Find where the given text appears and provide that cell's center as [X, Y] coordinate. 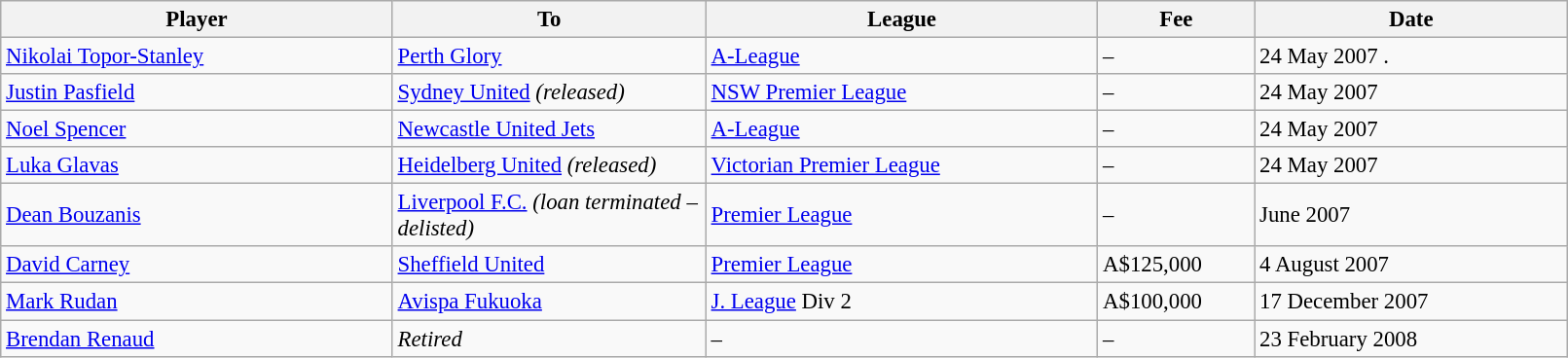
Dean Bouzanis [197, 216]
A$100,000 [1176, 302]
Liverpool F.C. (loan terminated – delisted) [549, 216]
David Carney [197, 266]
Retired [549, 339]
A$125,000 [1176, 266]
Sydney United (released) [549, 92]
Justin Pasfield [197, 92]
J. League Div 2 [901, 302]
Date [1411, 19]
Luka Glavas [197, 165]
Nikolai Topor-Stanley [197, 56]
Noel Spencer [197, 129]
17 December 2007 [1411, 302]
Mark Rudan [197, 302]
Player [197, 19]
Newcastle United Jets [549, 129]
23 February 2008 [1411, 339]
24 May 2007 . [1411, 56]
Sheffield United [549, 266]
Perth Glory [549, 56]
To [549, 19]
Heidelberg United (released) [549, 165]
League [901, 19]
4 August 2007 [1411, 266]
Fee [1176, 19]
Brendan Renaud [197, 339]
Victorian Premier League [901, 165]
NSW Premier League [901, 92]
June 2007 [1411, 216]
Avispa Fukuoka [549, 302]
